Locate the cell with the specified text and output its (X, Y) center coordinate. 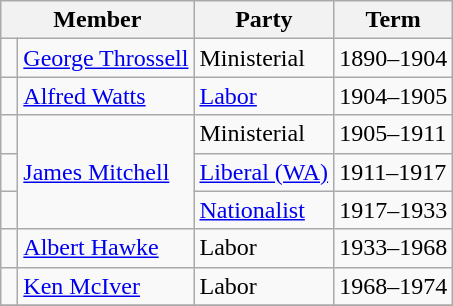
Albert Hawke (106, 248)
Term (394, 20)
James Mitchell (106, 172)
George Throssell (106, 58)
Member (98, 20)
1968–1974 (394, 286)
1911–1917 (394, 172)
1890–1904 (394, 58)
Ken McIver (106, 286)
1933–1968 (394, 248)
Nationalist (264, 210)
1905–1911 (394, 134)
Alfred Watts (106, 96)
1917–1933 (394, 210)
1904–1905 (394, 96)
Party (264, 20)
Liberal (WA) (264, 172)
